Locate the cell with the specified text and output its (x, y) center coordinate. 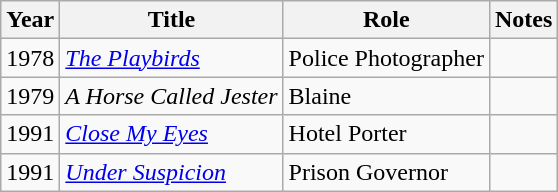
The Playbirds (172, 58)
Role (386, 20)
Hotel Porter (386, 134)
Close My Eyes (172, 134)
Police Photographer (386, 58)
Prison Governor (386, 172)
Year (30, 20)
Blaine (386, 96)
1979 (30, 96)
Under Suspicion (172, 172)
1978 (30, 58)
Title (172, 20)
A Horse Called Jester (172, 96)
Notes (523, 20)
